For the text-containing cell, return its midpoint in (x, y) coordinate format. 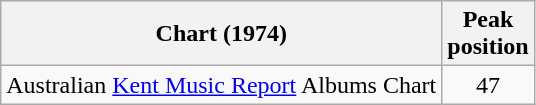
Australian Kent Music Report Albums Chart (222, 85)
Chart (1974) (222, 34)
Peakposition (488, 34)
47 (488, 85)
